Return (x, y) of the center of cell containing provided text 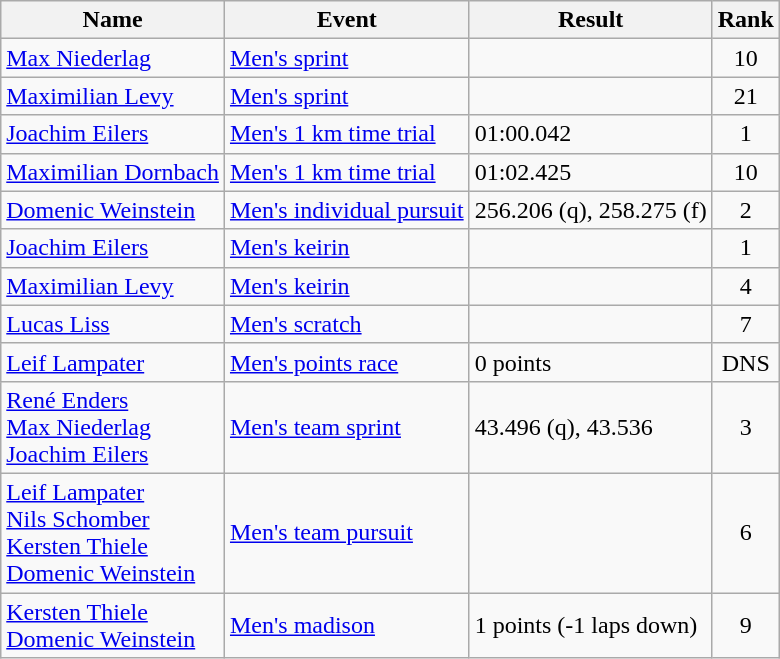
Men's individual pursuit (346, 210)
Men's points race (346, 362)
21 (746, 96)
DNS (746, 362)
Men's team pursuit (346, 532)
4 (746, 286)
7 (746, 324)
Max Niederlag (113, 58)
43.496 (q), 43.536 (590, 427)
Lucas Liss (113, 324)
01:02.425 (590, 172)
01:00.042 (590, 134)
9 (746, 624)
Men's madison (346, 624)
Men's team sprint (346, 427)
Leif LampaterNils SchomberKersten ThieleDomenic Weinstein (113, 532)
Men's scratch (346, 324)
0 points (590, 362)
Event (346, 20)
6 (746, 532)
Leif Lampater (113, 362)
3 (746, 427)
Domenic Weinstein (113, 210)
Rank (746, 20)
Name (113, 20)
Maximilian Dornbach (113, 172)
1 points (-1 laps down) (590, 624)
2 (746, 210)
256.206 (q), 258.275 (f) (590, 210)
Kersten ThieleDomenic Weinstein (113, 624)
Result (590, 20)
René EndersMax NiederlagJoachim Eilers (113, 427)
